Search for the cell housing the specified text and yield its [X, Y] center coordinate. 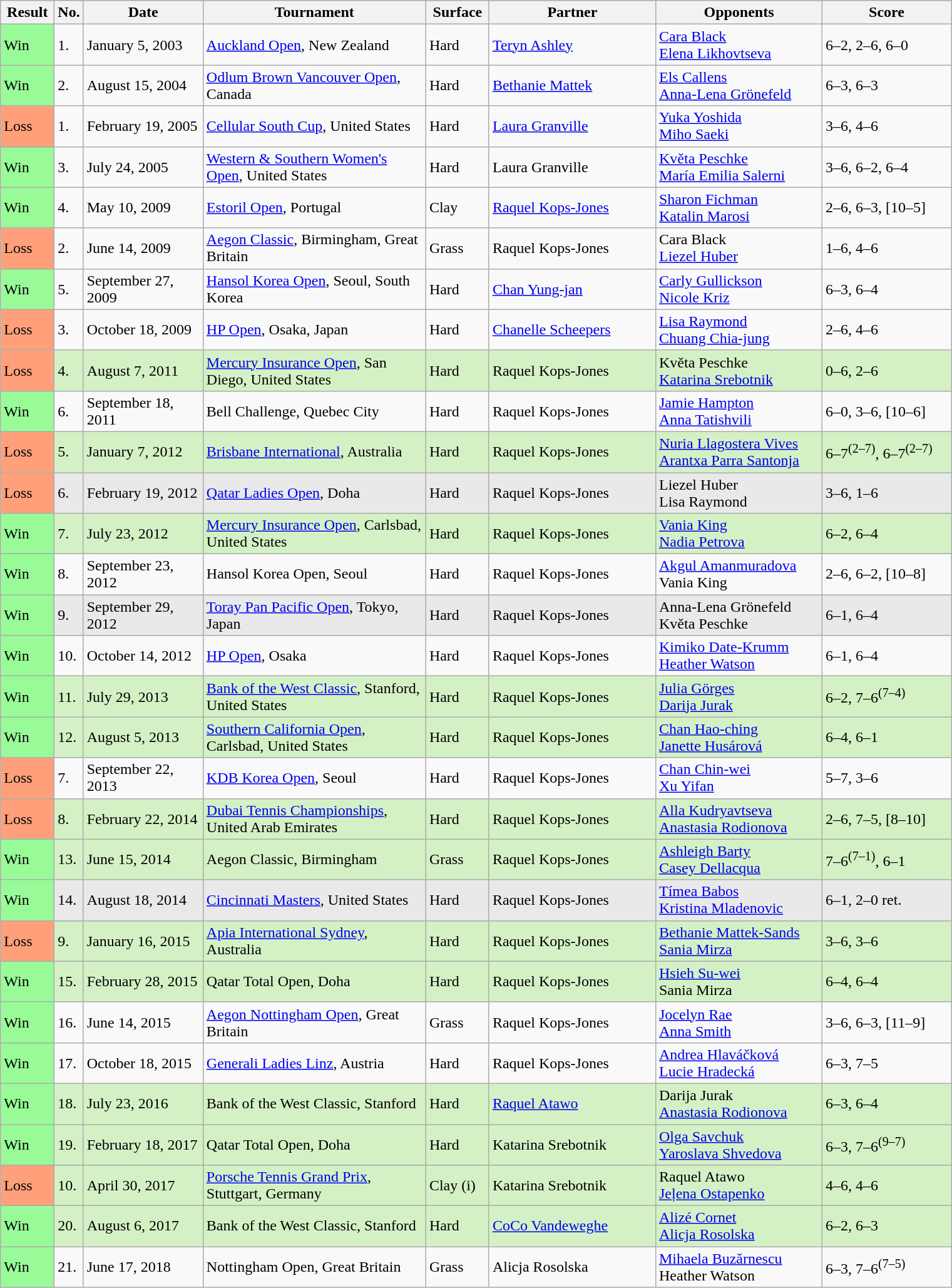
August 15, 2004 [143, 85]
Cincinnati Masters, United States [314, 900]
Vania King Nadia Petrova [739, 533]
2–6, 6–3, [10–5] [887, 208]
Andrea Hlaváčková Lucie Hradecká [739, 1063]
August 6, 2017 [143, 1226]
Olga Savchuk Yaroslava Shvedova [739, 1145]
June 17, 2018 [143, 1267]
October 14, 2012 [143, 656]
2–6, 6–2, [10–8] [887, 575]
October 18, 2009 [143, 329]
Aegon Classic, Birmingham, Great Britain [314, 248]
Květa Peschke Katarina Srebotnik [739, 371]
Nottingham Open, Great Britain [314, 1267]
6–3, 7–6(9–7) [887, 1145]
Hansol Korea Open, Seoul [314, 575]
15. [69, 982]
Hansol Korea Open, Seoul, South Korea [314, 289]
4–6, 4–6 [887, 1186]
2–6, 4–6 [887, 329]
3–6, 6–2, 6–4 [887, 167]
Cellular South Cup, United States [314, 126]
1–6, 4–6 [887, 248]
Aegon Classic, Birmingham [314, 859]
21. [69, 1267]
Cara Black Liezel Huber [739, 248]
Score [887, 13]
Bethanie Mattek-Sands Sania Mirza [739, 940]
Tournament [314, 13]
Alicja Rosolska [572, 1267]
Date [143, 13]
Hsieh Su-wei Sania Mirza [739, 982]
Aegon Nottingham Open, Great Britain [314, 1022]
Qatar Ladies Open, Doha [314, 492]
February 18, 2017 [143, 1145]
February 19, 2012 [143, 492]
June 14, 2009 [143, 248]
CoCo Vandeweghe [572, 1226]
6–3, 7–6(7–5) [887, 1267]
3–6, 4–6 [887, 126]
Chan Chin-wei Xu Yifan [739, 778]
3–6, 1–6 [887, 492]
Bank of the West Classic, Stanford, United States [314, 696]
Bethanie Mattek [572, 85]
September 29, 2012 [143, 615]
Raquel Atawo Jeļena Ostapenko [739, 1186]
Els Callens Anna-Lena Grönefeld [739, 85]
Alizé Cornet Alicja Rosolska [739, 1226]
20. [69, 1226]
Alla Kudryavtseva Anastasia Rodionova [739, 819]
June 14, 2015 [143, 1022]
6–1, 2–0 ret. [887, 900]
6–2, 2–6, 6–0 [887, 45]
Clay [457, 208]
KDB Korea Open, Seoul [314, 778]
6–7(2–7), 6–7(2–7) [887, 452]
July 23, 2012 [143, 533]
June 15, 2014 [143, 859]
Sharon Fichman Katalin Marosi [739, 208]
6–2, 7–6(7–4) [887, 696]
Jamie Hampton Anna Tatishvili [739, 411]
Result [28, 13]
7–6(7–1), 6–1 [887, 859]
Cara Black Elena Likhovtseva [739, 45]
Lisa Raymond Chuang Chia-jung [739, 329]
Bell Challenge, Quebec City [314, 411]
5–7, 3–6 [887, 778]
17. [69, 1063]
16. [69, 1022]
Southern California Open, Carlsbad, United States [314, 738]
Raquel Atawo [572, 1103]
Julia Görges Darija Jurak [739, 696]
Porsche Tennis Grand Prix, Stuttgart, Germany [314, 1186]
Yuka Yoshida Miho Saeki [739, 126]
3–6, 6–3, [11–9] [887, 1022]
February 19, 2005 [143, 126]
No. [69, 13]
6–2, 6–4 [887, 533]
Generali Ladies Linz, Austria [314, 1063]
Auckland Open, New Zealand [314, 45]
Nuria Llagostera Vives Arantxa Parra Santonja [739, 452]
Květa Peschke María Emilia Salerni [739, 167]
August 18, 2014 [143, 900]
Kimiko Date-Krumm Heather Watson [739, 656]
Odlum Brown Vancouver Open, Canada [314, 85]
Mercury Insurance Open, Carlsbad, United States [314, 533]
HP Open, Osaka, Japan [314, 329]
January 16, 2015 [143, 940]
Partner [572, 13]
September 23, 2012 [143, 575]
Western & Southern Women's Open, United States [314, 167]
12. [69, 738]
Darija Jurak Anastasia Rodionova [739, 1103]
Liezel Huber Lisa Raymond [739, 492]
Anna-Lena Grönefeld Květa Peschke [739, 615]
Tímea Babos Kristina Mladenovic [739, 900]
August 7, 2011 [143, 371]
September 22, 2013 [143, 778]
Teryn Ashley [572, 45]
18. [69, 1103]
6–4, 6–4 [887, 982]
May 10, 2009 [143, 208]
Chan Hao-ching Janette Husárová [739, 738]
Ashleigh Barty Casey Dellacqua [739, 859]
September 18, 2011 [143, 411]
Opponents [739, 13]
6–3, 7–5 [887, 1063]
6–3, 6–3 [887, 85]
Surface [457, 13]
2–6, 7–5, [8–10] [887, 819]
February 28, 2015 [143, 982]
3–6, 3–6 [887, 940]
6–4, 6–1 [887, 738]
July 29, 2013 [143, 696]
11. [69, 696]
Apia International Sydney, Australia [314, 940]
0–6, 2–6 [887, 371]
February 22, 2014 [143, 819]
Toray Pan Pacific Open, Tokyo, Japan [314, 615]
January 5, 2003 [143, 45]
Estoril Open, Portugal [314, 208]
HP Open, Osaka [314, 656]
August 5, 2013 [143, 738]
19. [69, 1145]
Akgul Amanmuradova Vania King [739, 575]
Dubai Tennis Championships, United Arab Emirates [314, 819]
13. [69, 859]
September 27, 2009 [143, 289]
Chan Yung-jan [572, 289]
July 24, 2005 [143, 167]
July 23, 2016 [143, 1103]
January 7, 2012 [143, 452]
6–0, 3–6, [10–6] [887, 411]
Clay (i) [457, 1186]
October 18, 2015 [143, 1063]
Chanelle Scheepers [572, 329]
Carly Gullickson Nicole Kriz [739, 289]
Mercury Insurance Open, San Diego, United States [314, 371]
Jocelyn Rae Anna Smith [739, 1022]
Mihaela Buzărnescu Heather Watson [739, 1267]
April 30, 2017 [143, 1186]
14. [69, 900]
Brisbane International, Australia [314, 452]
6–2, 6–3 [887, 1226]
